For the text-containing cell, return its midpoint in (X, Y) coordinate format. 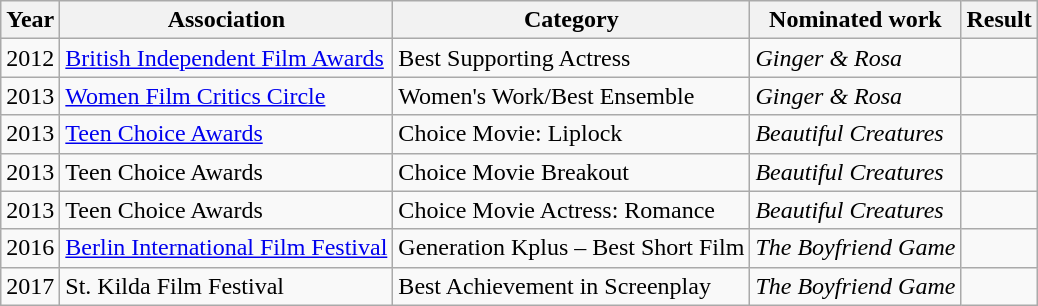
Result (999, 20)
Women's Work/Best Ensemble (572, 96)
Nominated work (856, 20)
Category (572, 20)
Choice Movie Breakout (572, 172)
Best Achievement in Screenplay (572, 286)
2016 (30, 248)
2012 (30, 58)
Women Film Critics Circle (226, 96)
St. Kilda Film Festival (226, 286)
Association (226, 20)
British Independent Film Awards (226, 58)
Berlin International Film Festival (226, 248)
Best Supporting Actress (572, 58)
Generation Kplus – Best Short Film (572, 248)
Choice Movie Actress: Romance (572, 210)
2017 (30, 286)
Year (30, 20)
Choice Movie: Liplock (572, 134)
